Pinpoint the cell where the given text exists, returning its (x, y) midpoint coordinate. 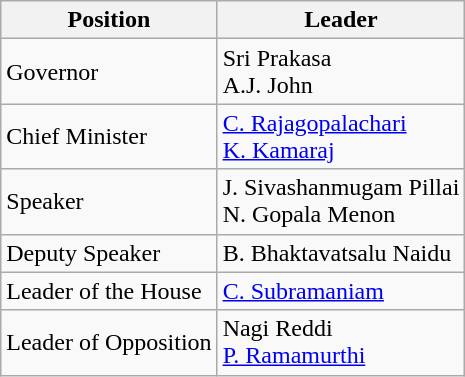
Leader (341, 20)
B. Bhaktavatsalu Naidu (341, 253)
Governor (109, 72)
Nagi Reddi P. Ramamurthi (341, 342)
Leader of Opposition (109, 342)
Deputy Speaker (109, 253)
Chief Minister (109, 136)
C. Rajagopalachari K. Kamaraj (341, 136)
J. Sivashanmugam Pillai N. Gopala Menon (341, 202)
Leader of the House (109, 291)
Position (109, 20)
C. Subramaniam (341, 291)
Speaker (109, 202)
Sri Prakasa A.J. John (341, 72)
